Capture the cell that displays the provided text and extract its [x, y] central coordinate. 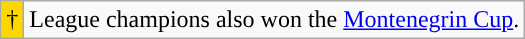
League champions also won the Montenegrin Cup. [274, 20]
† [12, 20]
